Identify which cell holds the provided text, then report its [X, Y] central coordinate. 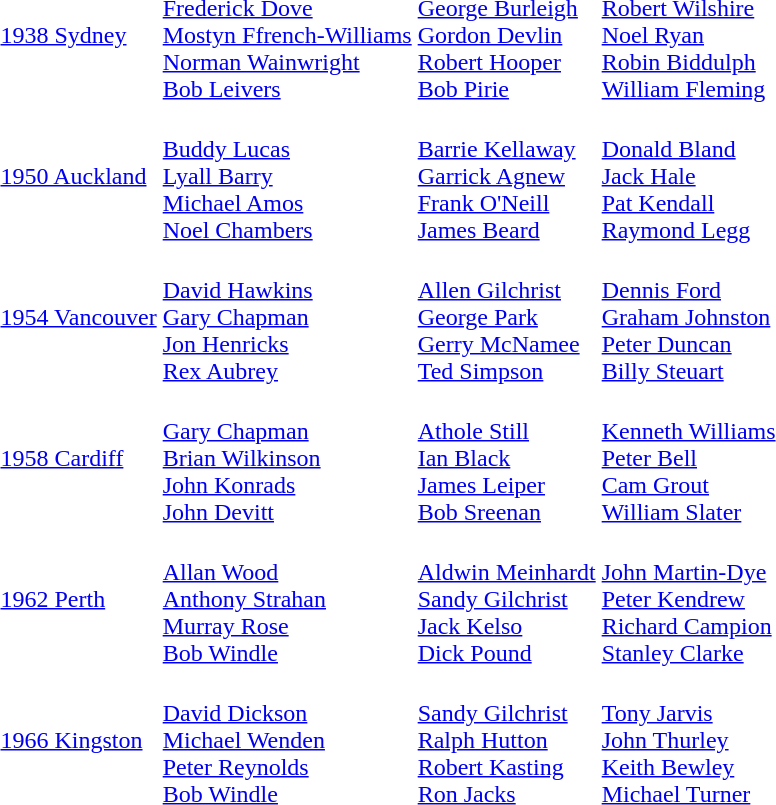
Aldwin MeinhardtSandy GilchristJack KelsoDick Pound [506, 599]
Allen GilchristGeorge ParkGerry McNameeTed Simpson [506, 317]
Gary ChapmanBrian WilkinsonJohn KonradsJohn Devitt [287, 458]
Buddy LucasLyall BarryMichael AmosNoel Chambers [287, 176]
David HawkinsGary ChapmanJon HenricksRex Aubrey [287, 317]
Barrie KellawayGarrick AgnewFrank O'NeillJames Beard [506, 176]
Allan WoodAnthony StrahanMurray RoseBob Windle [287, 599]
Athole StillIan BlackJames LeiperBob Sreenan [506, 458]
